Search for the cell housing the specified text and yield its [x, y] center coordinate. 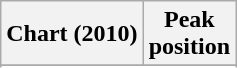
Chart (2010) [72, 34]
Peakposition [189, 34]
